Search for the cell housing the specified text and yield its (X, Y) center coordinate. 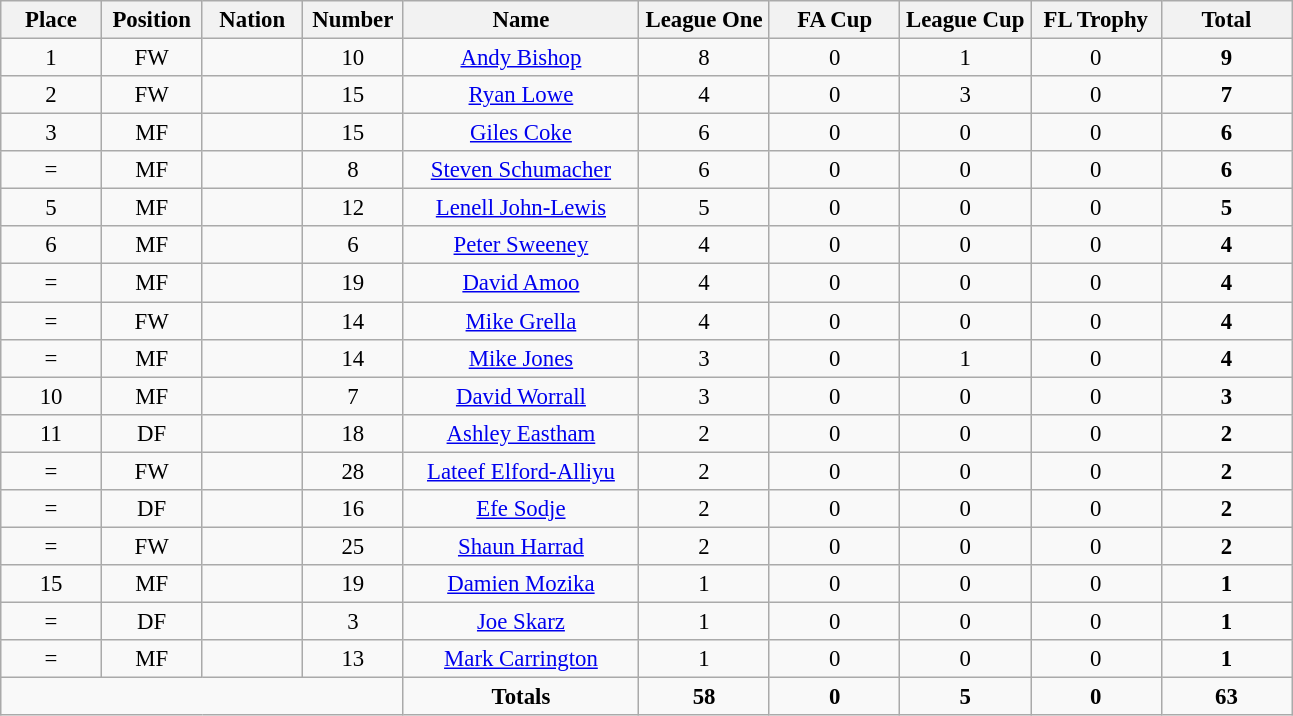
Mike Grella (521, 321)
FA Cup (834, 20)
FL Trophy (1096, 20)
13 (354, 659)
Number (354, 20)
David Worrall (521, 396)
Totals (521, 697)
Nation (252, 20)
Giles Coke (521, 133)
12 (354, 208)
Efe Sodje (521, 509)
25 (354, 546)
Ryan Lowe (521, 95)
Peter Sweeney (521, 245)
League One (704, 20)
Lenell John-Lewis (521, 208)
Name (521, 20)
League Cup (966, 20)
Mike Jones (521, 358)
David Amoo (521, 283)
11 (52, 433)
Place (52, 20)
Shaun Harrad (521, 546)
Position (152, 20)
9 (1226, 58)
18 (354, 433)
Damien Mozika (521, 584)
16 (354, 509)
Total (1226, 20)
Steven Schumacher (521, 170)
Andy Bishop (521, 58)
58 (704, 697)
63 (1226, 697)
Ashley Eastham (521, 433)
28 (354, 471)
Mark Carrington (521, 659)
Lateef Elford-Alliyu (521, 471)
Joe Skarz (521, 621)
